Pinpoint the cell where the given text exists, returning its [x, y] midpoint coordinate. 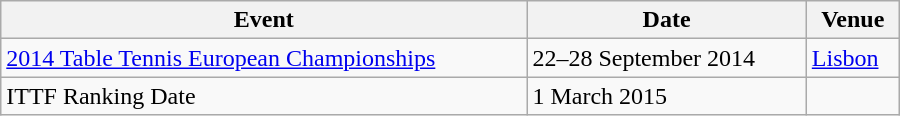
Lisbon [852, 58]
22–28 September 2014 [666, 58]
Venue [852, 20]
Date [666, 20]
Event [264, 20]
1 March 2015 [666, 96]
2014 Table Tennis European Championships [264, 58]
ITTF Ranking Date [264, 96]
